Output the [x, y] coordinate of the center of the cell containing the given text.  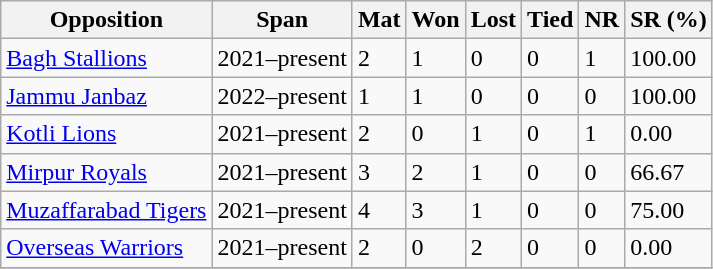
Overseas Warriors [106, 248]
Mirpur Royals [106, 172]
NR [602, 20]
66.67 [669, 172]
Muzaffarabad Tigers [106, 210]
Mat [379, 20]
Tied [550, 20]
4 [379, 210]
Jammu Janbaz [106, 96]
SR (%) [669, 20]
Lost [493, 20]
2022–present [282, 96]
Won [436, 20]
Span [282, 20]
75.00 [669, 210]
Kotli Lions [106, 134]
Bagh Stallions [106, 58]
Opposition [106, 20]
